Return (X, Y) of the center of cell containing provided text 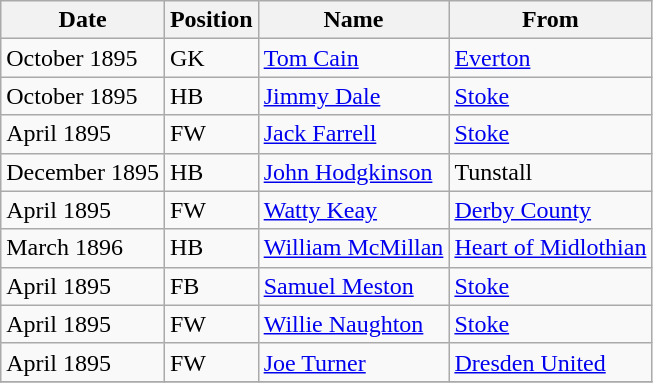
Name (354, 20)
Tom Cain (354, 58)
Jimmy Dale (354, 96)
December 1895 (83, 172)
Derby County (550, 210)
FB (211, 286)
Date (83, 20)
John Hodgkinson (354, 172)
GK (211, 58)
From (550, 20)
March 1896 (83, 248)
Jack Farrell (354, 134)
Willie Naughton (354, 324)
Dresden United (550, 362)
Position (211, 20)
Samuel Meston (354, 286)
Tunstall (550, 172)
Heart of Midlothian (550, 248)
William McMillan (354, 248)
Everton (550, 58)
Watty Keay (354, 210)
Joe Turner (354, 362)
